Find where the given text appears and provide that cell's center as [x, y] coordinate. 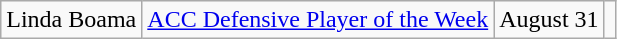
Linda Boama [72, 20]
ACC Defensive Player of the Week [318, 20]
August 31 [549, 20]
